From the cell containing the given text, extract its center point as [x, y] coordinate. 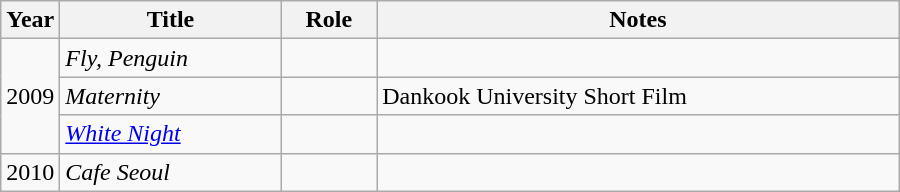
2010 [30, 172]
Dankook University Short Film [638, 96]
Notes [638, 20]
White Night [170, 134]
2009 [30, 96]
Year [30, 20]
Maternity [170, 96]
Title [170, 20]
Cafe Seoul [170, 172]
Role [329, 20]
Fly, Penguin [170, 58]
